Output the (x, y) coordinate of the center of the cell containing the given text.  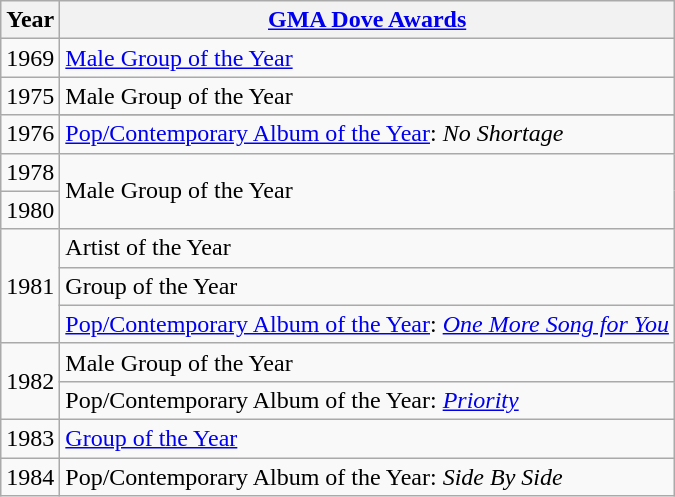
Pop/Contemporary Album of the Year: No Shortage (368, 134)
1975 (30, 96)
Artist of the Year (368, 248)
1980 (30, 210)
1983 (30, 438)
Pop/Contemporary Album of the Year: Side By Side (368, 477)
1969 (30, 58)
Year (30, 20)
1976 (30, 134)
1982 (30, 381)
1984 (30, 477)
Pop/Contemporary Album of the Year: One More Song for You (368, 324)
Pop/Contemporary Album of the Year: Priority (368, 400)
1981 (30, 286)
GMA Dove Awards (368, 20)
1978 (30, 172)
